Output the (X, Y) coordinate of the center of the cell containing the given text.  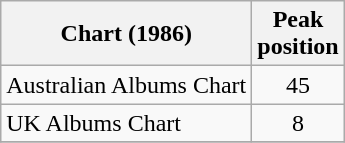
Peakposition (298, 34)
45 (298, 85)
8 (298, 123)
UK Albums Chart (126, 123)
Chart (1986) (126, 34)
Australian Albums Chart (126, 85)
